Extract the (x, y) coordinate from the center of the cell holding the provided text.  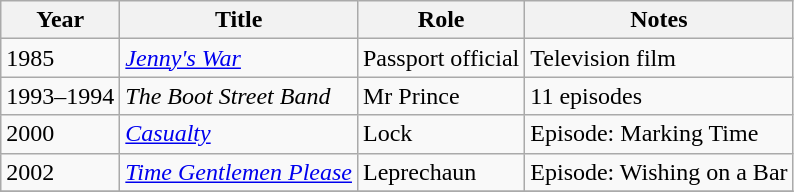
Television film (659, 58)
Casualty (239, 134)
Role (440, 20)
Year (60, 20)
Episode: Marking Time (659, 134)
1993–1994 (60, 96)
Title (239, 20)
11 episodes (659, 96)
1985 (60, 58)
Notes (659, 20)
Time Gentlemen Please (239, 172)
The Boot Street Band (239, 96)
2000 (60, 134)
2002 (60, 172)
Jenny's War (239, 58)
Mr Prince (440, 96)
Episode: Wishing on a Bar (659, 172)
Passport official (440, 58)
Lock (440, 134)
Leprechaun (440, 172)
